From the cell containing the given text, extract its center point as (X, Y) coordinate. 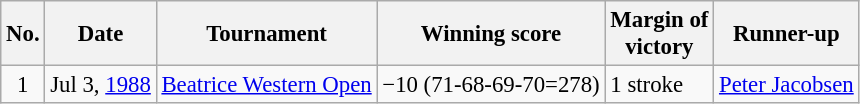
Peter Jacobsen (786, 85)
No. (23, 34)
1 stroke (660, 85)
Date (100, 34)
Beatrice Western Open (266, 85)
Jul 3, 1988 (100, 85)
1 (23, 85)
−10 (71-68-69-70=278) (491, 85)
Tournament (266, 34)
Runner-up (786, 34)
Winning score (491, 34)
Margin ofvictory (660, 34)
